From the cell containing the given text, extract its center point as (X, Y) coordinate. 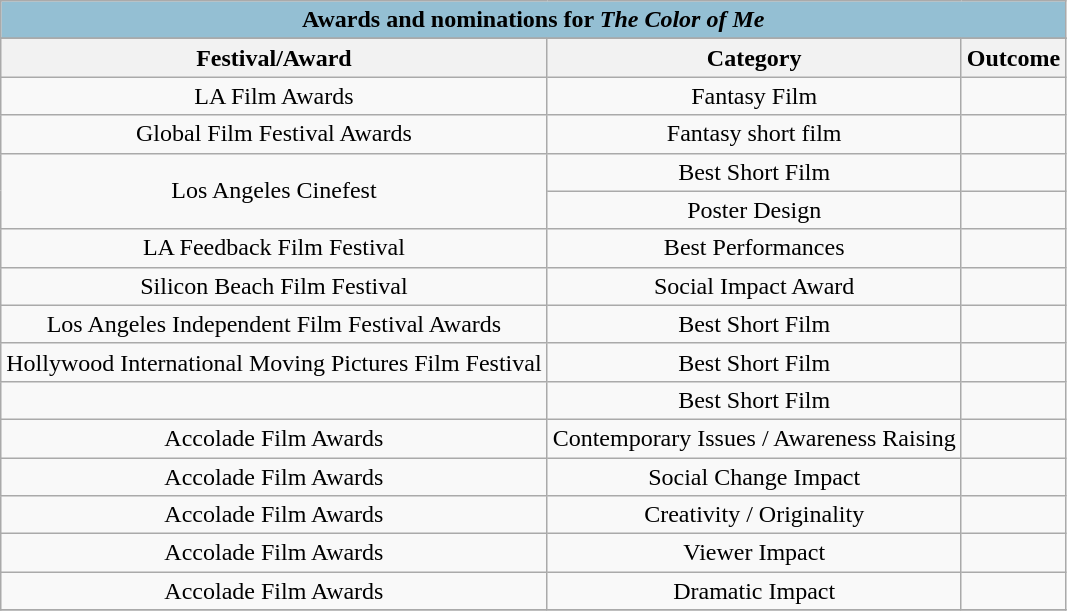
Fantasy short film (754, 134)
Fantasy Film (754, 96)
LA Film Awards (274, 96)
Social Impact Award (754, 286)
Outcome (1013, 58)
Festival/Award (274, 58)
LA Feedback Film Festival (274, 248)
Global Film Festival Awards (274, 134)
Hollywood International Moving Pictures Film Festival (274, 362)
Best Performances (754, 248)
Dramatic Impact (754, 591)
Contemporary Issues / Awareness Raising (754, 438)
Silicon Beach Film Festival (274, 286)
Creativity / Originality (754, 515)
Social Change Impact (754, 477)
Viewer Impact (754, 553)
Awards and nominations for The Color of Me (534, 20)
Los Angeles Cinefest (274, 191)
Category (754, 58)
Los Angeles Independent Film Festival Awards (274, 324)
Poster Design (754, 210)
